For the text-containing cell, return its midpoint in [x, y] coordinate format. 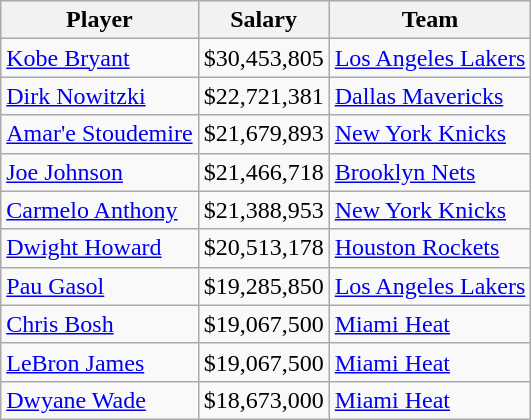
Dallas Mavericks [430, 96]
$21,388,953 [264, 210]
Pau Gasol [100, 286]
Player [100, 20]
$22,721,381 [264, 96]
Dwight Howard [100, 248]
Carmelo Anthony [100, 210]
Dwyane Wade [100, 400]
$21,466,718 [264, 172]
Salary [264, 20]
$19,285,850 [264, 286]
Kobe Bryant [100, 58]
Amar'e Stoudemire [100, 134]
$20,513,178 [264, 248]
Chris Bosh [100, 324]
Dirk Nowitzki [100, 96]
Team [430, 20]
Brooklyn Nets [430, 172]
Joe Johnson [100, 172]
$21,679,893 [264, 134]
Houston Rockets [430, 248]
$18,673,000 [264, 400]
$30,453,805 [264, 58]
LeBron James [100, 362]
